Identify which cell holds the provided text, then report its (x, y) central coordinate. 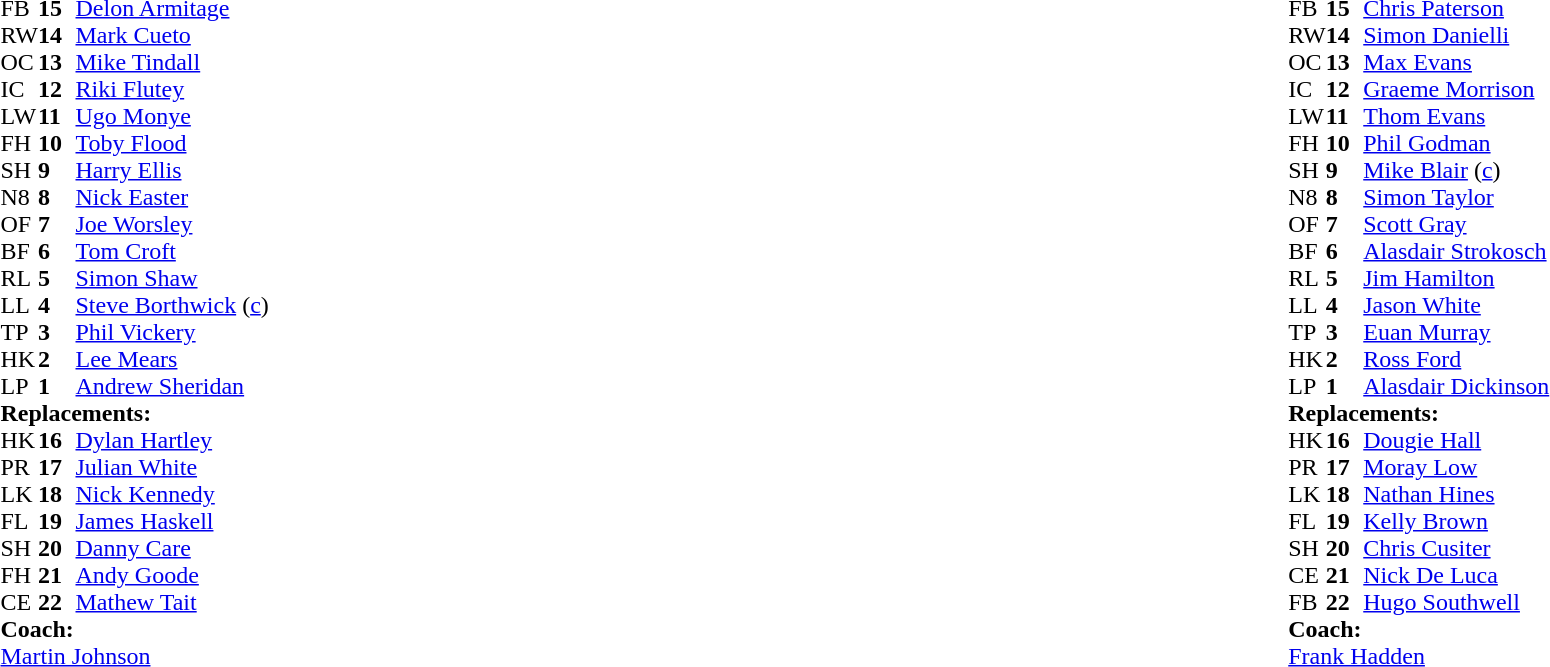
Graeme Morrison (1456, 90)
Joe Worsley (172, 224)
Danny Care (172, 548)
Nathan Hines (1456, 494)
Alasdair Strokosch (1456, 252)
Nick Kennedy (172, 494)
Ross Ford (1456, 360)
Hugo Southwell (1456, 602)
Simon Taylor (1456, 198)
James Haskell (172, 522)
Mike Blair (c) (1456, 170)
Toby Flood (172, 144)
Jason White (1456, 306)
Mark Cueto (172, 36)
Thom Evans (1456, 116)
Simon Shaw (172, 278)
Andrew Sheridan (172, 386)
FB (1307, 602)
Andy Goode (172, 576)
Phil Godman (1456, 144)
Mathew Tait (172, 602)
Moray Low (1456, 468)
Mike Tindall (172, 62)
Max Evans (1456, 62)
Scott Gray (1456, 224)
Lee Mears (172, 360)
Nick Easter (172, 198)
Tom Croft (172, 252)
Harry Ellis (172, 170)
Kelly Brown (1456, 522)
Simon Danielli (1456, 36)
Alasdair Dickinson (1456, 386)
Dylan Hartley (172, 440)
Dougie Hall (1456, 440)
Steve Borthwick (c) (172, 306)
Jim Hamilton (1456, 278)
Phil Vickery (172, 332)
Nick De Luca (1456, 576)
Ugo Monye (172, 116)
Riki Flutey (172, 90)
Julian White (172, 468)
Euan Murray (1456, 332)
Chris Cusiter (1456, 548)
